Find where the given text appears and provide that cell's center as (x, y) coordinate. 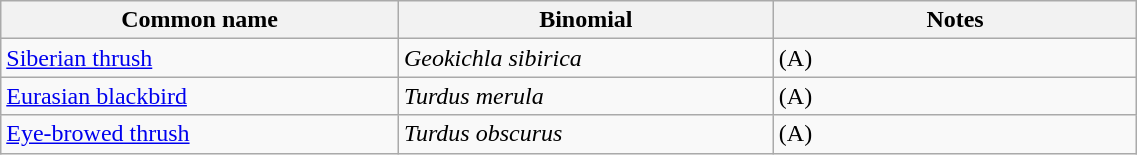
Siberian thrush (200, 58)
Eurasian blackbird (200, 96)
Turdus merula (586, 96)
Notes (955, 20)
Binomial (586, 20)
Common name (200, 20)
Turdus obscurus (586, 134)
Geokichla sibirica (586, 58)
Eye-browed thrush (200, 134)
